Provide the (x, y) coordinate of the cell's center where the given text is located.  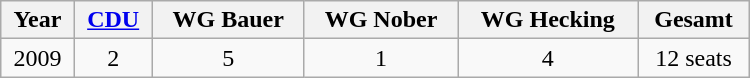
12 seats (694, 58)
WG Nober (381, 20)
WG Bauer (228, 20)
2 (113, 58)
Year (38, 20)
1 (381, 58)
WG Hecking (548, 20)
2009 (38, 58)
CDU (113, 20)
4 (548, 58)
Gesamt (694, 20)
5 (228, 58)
